Extract the (X, Y) coordinate from the center of the cell holding the provided text.  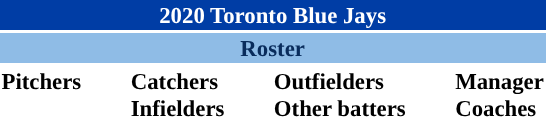
Roster (272, 48)
2020 Toronto Blue Jays (272, 15)
